Find where the given text appears and provide that cell's center as [x, y] coordinate. 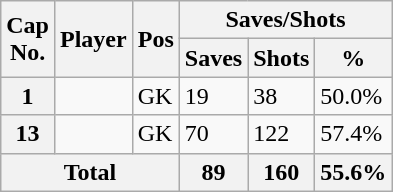
1 [28, 96]
Player [93, 39]
89 [213, 172]
50.0% [354, 96]
70 [213, 134]
13 [28, 134]
Saves/Shots [286, 20]
55.6% [354, 172]
57.4% [354, 134]
Total [90, 172]
Pos [156, 39]
122 [282, 134]
Shots [282, 58]
CapNo. [28, 39]
Saves [213, 58]
38 [282, 96]
% [354, 58]
160 [282, 172]
19 [213, 96]
